For the text-containing cell, return its midpoint in [X, Y] coordinate format. 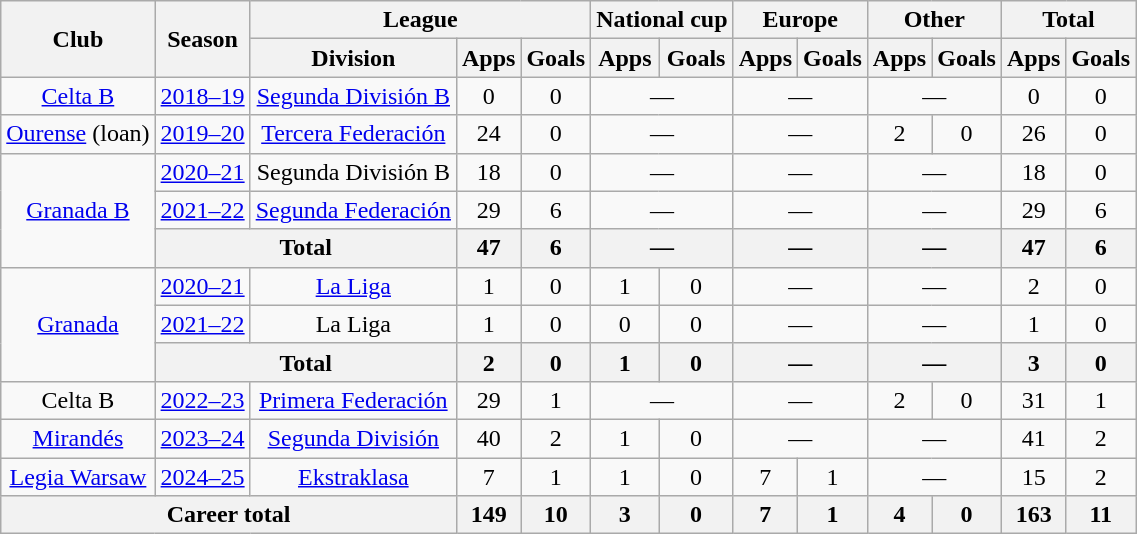
Ourense (loan) [78, 134]
2022–23 [202, 400]
163 [1033, 515]
2024–25 [202, 477]
41 [1033, 438]
24 [488, 134]
Europe [800, 20]
Segunda División [353, 438]
Granada B [78, 210]
League [420, 20]
26 [1033, 134]
Segunda Federación [353, 210]
Ekstraklasa [353, 477]
2023–24 [202, 438]
40 [488, 438]
Season [202, 39]
15 [1033, 477]
Primera Federación [353, 400]
149 [488, 515]
Legia Warsaw [78, 477]
11 [1101, 515]
2019–20 [202, 134]
Club [78, 39]
Other [934, 20]
31 [1033, 400]
Mirandés [78, 438]
10 [556, 515]
2018–19 [202, 96]
Tercera Federación [353, 134]
Division [353, 58]
4 [899, 515]
National cup [662, 20]
Career total [229, 515]
Granada [78, 324]
